Return (X, Y) of the center of cell containing provided text 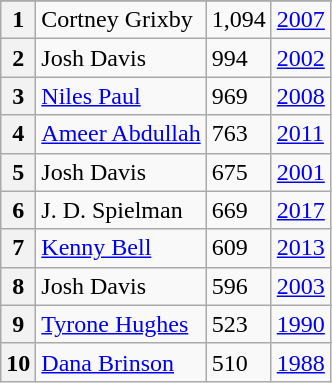
2003 (300, 286)
5 (18, 172)
609 (238, 248)
9 (18, 324)
763 (238, 134)
2002 (300, 58)
596 (238, 286)
Cortney Grixby (121, 20)
Dana Brinson (121, 362)
510 (238, 362)
6 (18, 210)
Tyrone Hughes (121, 324)
Niles Paul (121, 96)
2017 (300, 210)
1,094 (238, 20)
4 (18, 134)
3 (18, 96)
2011 (300, 134)
Ameer Abdullah (121, 134)
675 (238, 172)
2001 (300, 172)
2013 (300, 248)
994 (238, 58)
1 (18, 20)
7 (18, 248)
8 (18, 286)
10 (18, 362)
523 (238, 324)
Kenny Bell (121, 248)
2008 (300, 96)
2 (18, 58)
1990 (300, 324)
669 (238, 210)
2007 (300, 20)
969 (238, 96)
1988 (300, 362)
J. D. Spielman (121, 210)
